Locate the cell with the specified text and output its (X, Y) center coordinate. 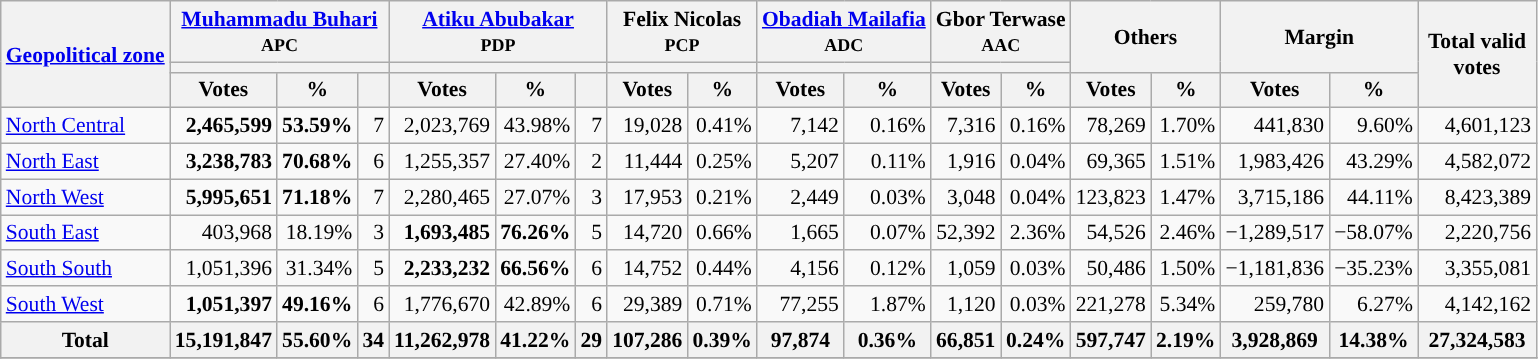
49.16% (317, 304)
1.51% (1186, 162)
Geopolitical zone (86, 54)
221,278 (1111, 304)
1,776,670 (442, 304)
7,142 (800, 126)
52,392 (966, 233)
Total (86, 340)
29,389 (647, 304)
4,582,072 (1477, 162)
1,255,357 (442, 162)
4,601,123 (1477, 126)
2,233,232 (442, 269)
0.12% (888, 269)
43.29% (1374, 162)
South South (86, 269)
403,968 (224, 233)
27.40% (535, 162)
5,207 (800, 162)
4,142,162 (1477, 304)
69,365 (1111, 162)
0.66% (722, 233)
1,693,485 (442, 233)
0.07% (888, 233)
27.07% (535, 197)
29 (591, 340)
3,928,869 (1274, 340)
71.18% (317, 197)
31.34% (317, 269)
53.59% (317, 126)
42.89% (535, 304)
0.11% (888, 162)
7,316 (966, 126)
1.47% (1186, 197)
2,449 (800, 197)
9.60% (1374, 126)
43.98% (535, 126)
123,823 (1111, 197)
3,238,783 (224, 162)
Obadiah MailafiaADC (844, 32)
97,874 (800, 340)
76.26% (535, 233)
South East (86, 233)
1,983,426 (1274, 162)
Margin (1319, 36)
1.70% (1186, 126)
Felix NicolasPCP (682, 32)
54,526 (1111, 233)
14.38% (1374, 340)
0.24% (1036, 340)
441,830 (1274, 126)
2,220,756 (1477, 233)
2,280,465 (442, 197)
0.41% (722, 126)
11,444 (647, 162)
0.21% (722, 197)
1,665 (800, 233)
3,355,081 (1477, 269)
6.27% (1374, 304)
−58.07% (1374, 233)
259,780 (1274, 304)
55.60% (317, 340)
18.19% (317, 233)
2.46% (1186, 233)
−35.23% (1374, 269)
17,953 (647, 197)
15,191,847 (224, 340)
0.39% (722, 340)
11,262,978 (442, 340)
597,747 (1111, 340)
South West (86, 304)
Gbor TerwaseAAC (1001, 32)
1,051,396 (224, 269)
1,916 (966, 162)
19,028 (647, 126)
66.56% (535, 269)
70.68% (317, 162)
Total valid votes (1477, 54)
1,120 (966, 304)
3,048 (966, 197)
2 (591, 162)
78,269 (1111, 126)
50,486 (1111, 269)
5.34% (1186, 304)
4,156 (800, 269)
1,051,397 (224, 304)
77,255 (800, 304)
2.36% (1036, 233)
North West (86, 197)
2.19% (1186, 340)
8,423,389 (1477, 197)
Others (1146, 36)
44.11% (1374, 197)
1.50% (1186, 269)
34 (373, 340)
0.71% (722, 304)
66,851 (966, 340)
107,286 (647, 340)
0.44% (722, 269)
0.36% (888, 340)
41.22% (535, 340)
2,465,599 (224, 126)
−1,181,836 (1274, 269)
−1,289,517 (1274, 233)
14,752 (647, 269)
1,059 (966, 269)
1.87% (888, 304)
North East (86, 162)
North Central (86, 126)
0.25% (722, 162)
5,995,651 (224, 197)
Atiku AbubakarPDP (498, 32)
3,715,186 (1274, 197)
27,324,583 (1477, 340)
Muhammadu BuhariAPC (280, 32)
14,720 (647, 233)
2,023,769 (442, 126)
